Find where the given text appears and provide that cell's center as (x, y) coordinate. 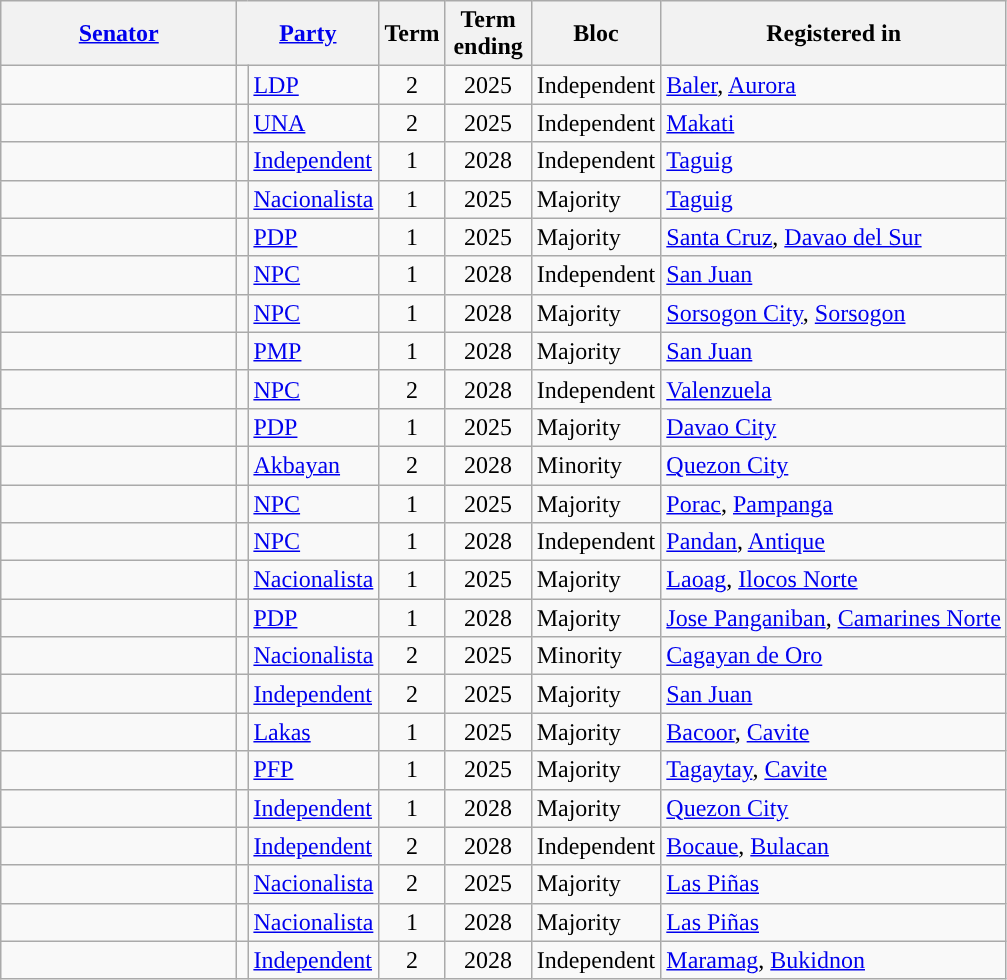
Tagaytay, Cavite (834, 770)
Registered in (834, 34)
LDP (314, 85)
Makati (834, 123)
Laoag, Ilocos Norte (834, 580)
Sorsogon City, Sorsogon (834, 313)
PFP (314, 770)
Bocaue, Bulacan (834, 846)
Pandan, Antique (834, 542)
Party (308, 34)
Bacoor, Cavite (834, 732)
Santa Cruz, Davao del Sur (834, 237)
Term ending (488, 34)
UNA (314, 123)
Maramag, Bukidnon (834, 960)
Valenzuela (834, 389)
Jose Panganiban, Camarines Norte (834, 618)
Lakas (314, 732)
Cagayan de Oro (834, 656)
Akbayan (314, 465)
Baler, Aurora (834, 85)
Bloc (596, 34)
Senator (119, 34)
PMP (314, 351)
Term (412, 34)
Davao City (834, 427)
Porac, Pampanga (834, 503)
